Locate the cell with the specified text and output its (X, Y) center coordinate. 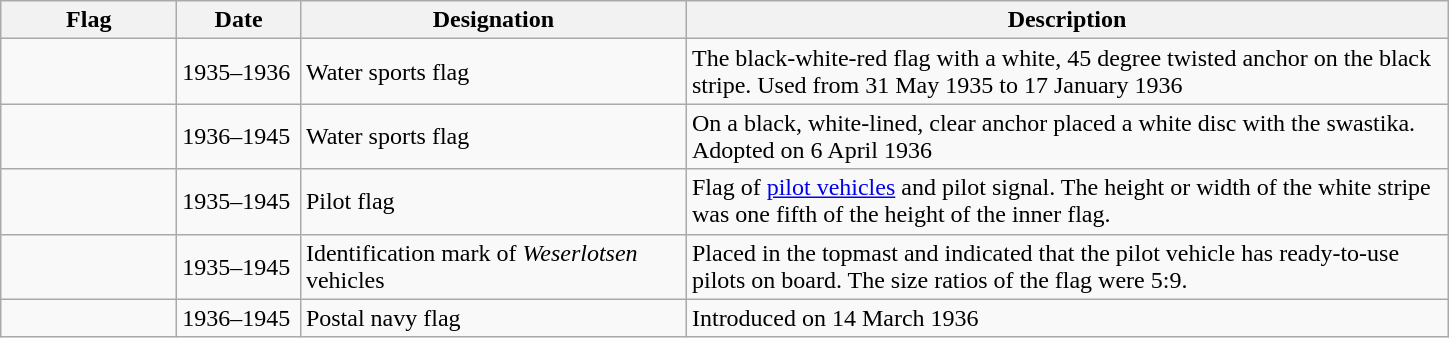
Placed in the topmast and indicated that the pilot vehicle has ready-to-use pilots on board. The size ratios of the flag were 5:9. (1066, 266)
The black-white-red flag with a white, 45 degree twisted anchor on the black stripe. Used from 31 May 1935 to 17 January 1936 (1066, 72)
Identification mark of Weserlotsen vehicles (493, 266)
Date (239, 20)
Postal navy flag (493, 318)
On a black, white-lined, clear anchor placed a white disc with the swastika. Adopted on 6 April 1936 (1066, 136)
Flag (89, 20)
Flag of pilot vehicles and pilot signal. The height or width of the white stripe was one fifth of the height of the inner flag. (1066, 202)
Description (1066, 20)
Introduced on 14 March 1936 (1066, 318)
1935–1936 (239, 72)
Pilot flag (493, 202)
Designation (493, 20)
